Identify which cell holds the provided text, then report its (X, Y) central coordinate. 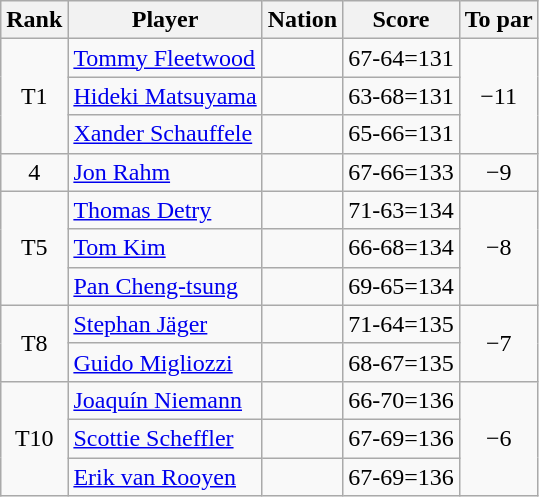
Joaquín Niemann (165, 400)
−7 (498, 343)
Erik van Rooyen (165, 477)
68-67=135 (402, 362)
71-63=134 (402, 210)
Tommy Fleetwood (165, 58)
69-65=134 (402, 286)
−8 (498, 248)
66-68=134 (402, 248)
Scottie Scheffler (165, 438)
Xander Schauffele (165, 134)
Jon Rahm (165, 172)
67-64=131 (402, 58)
67-66=133 (402, 172)
Thomas Detry (165, 210)
T10 (34, 438)
63-68=131 (402, 96)
Player (165, 20)
Score (402, 20)
Tom Kim (165, 248)
−11 (498, 96)
Stephan Jäger (165, 324)
Guido Migliozzi (165, 362)
Nation (302, 20)
−9 (498, 172)
T1 (34, 96)
T8 (34, 343)
Rank (34, 20)
71-64=135 (402, 324)
−6 (498, 438)
65-66=131 (402, 134)
66-70=136 (402, 400)
To par (498, 20)
Pan Cheng-tsung (165, 286)
4 (34, 172)
T5 (34, 248)
Hideki Matsuyama (165, 96)
